Identify which cell holds the provided text, then report its [x, y] central coordinate. 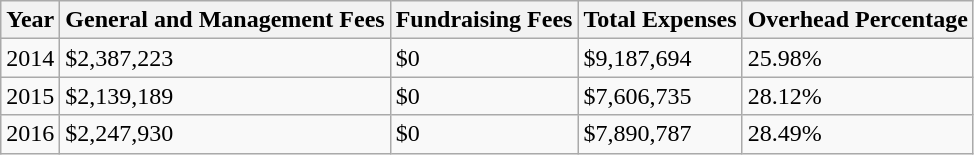
$9,187,694 [660, 58]
2014 [30, 58]
$2,247,930 [225, 134]
$2,139,189 [225, 96]
Total Expenses [660, 20]
2016 [30, 134]
28.12% [858, 96]
25.98% [858, 58]
$7,606,735 [660, 96]
Year [30, 20]
$2,387,223 [225, 58]
Fundraising Fees [484, 20]
Overhead Percentage [858, 20]
2015 [30, 96]
General and Management Fees [225, 20]
28.49% [858, 134]
$7,890,787 [660, 134]
